For the text-containing cell, return its midpoint in [x, y] coordinate format. 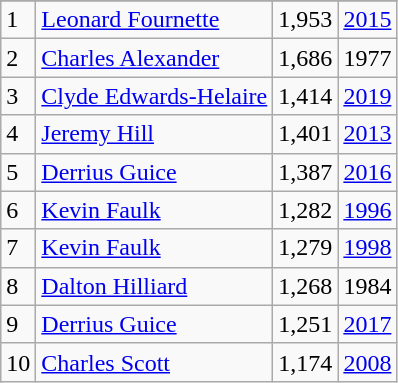
1996 [368, 210]
2008 [368, 362]
1,279 [306, 248]
9 [18, 324]
Clyde Edwards-Helaire [154, 96]
7 [18, 248]
1,282 [306, 210]
1977 [368, 58]
2 [18, 58]
Leonard Fournette [154, 20]
2015 [368, 20]
1,401 [306, 134]
1984 [368, 286]
1,953 [306, 20]
2013 [368, 134]
Charles Scott [154, 362]
2016 [368, 172]
2019 [368, 96]
6 [18, 210]
10 [18, 362]
1,174 [306, 362]
5 [18, 172]
1,387 [306, 172]
8 [18, 286]
4 [18, 134]
3 [18, 96]
Jeremy Hill [154, 134]
Charles Alexander [154, 58]
1 [18, 20]
Dalton Hilliard [154, 286]
1,251 [306, 324]
2017 [368, 324]
1,268 [306, 286]
1,414 [306, 96]
1,686 [306, 58]
1998 [368, 248]
